Locate the cell with the specified text and output its (X, Y) center coordinate. 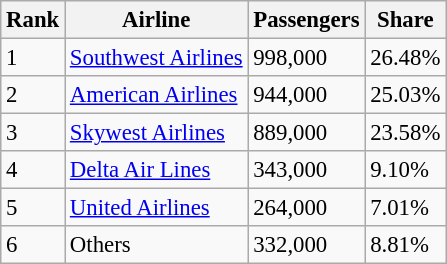
Share (406, 20)
9.10% (406, 170)
American Airlines (156, 95)
Skywest Airlines (156, 133)
5 (33, 208)
26.48% (406, 58)
332,000 (306, 245)
Others (156, 245)
Southwest Airlines (156, 58)
6 (33, 245)
3 (33, 133)
264,000 (306, 208)
United Airlines (156, 208)
998,000 (306, 58)
Passengers (306, 20)
889,000 (306, 133)
343,000 (306, 170)
Rank (33, 20)
1 (33, 58)
8.81% (406, 245)
2 (33, 95)
25.03% (406, 95)
Delta Air Lines (156, 170)
944,000 (306, 95)
7.01% (406, 208)
Airline (156, 20)
4 (33, 170)
23.58% (406, 133)
